Identify which cell holds the provided text, then report its [x, y] central coordinate. 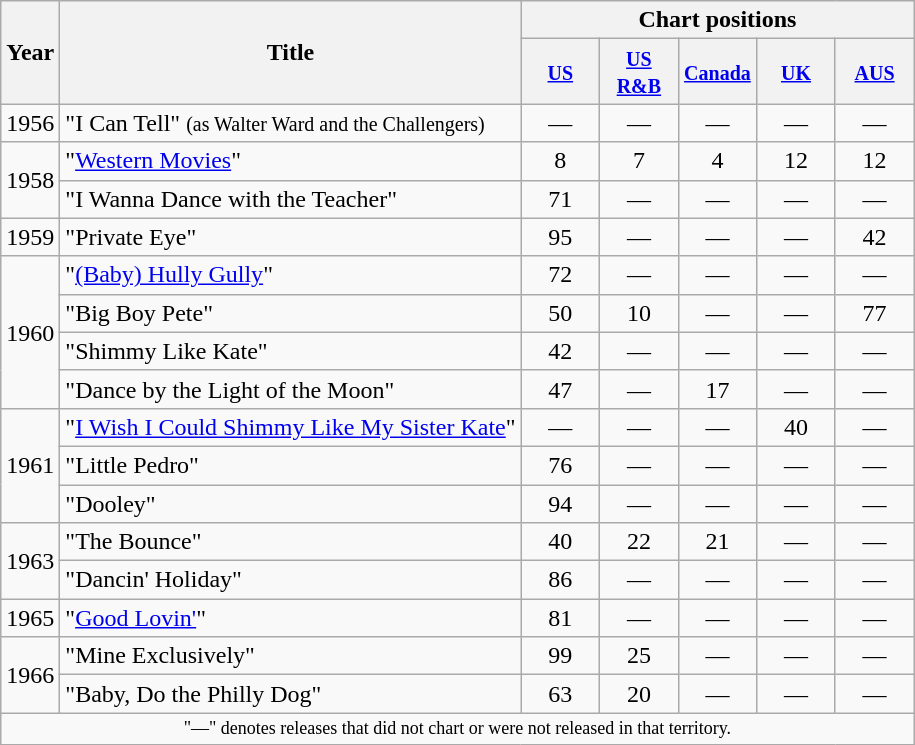
"Big Boy Pete" [290, 313]
22 [640, 542]
1965 [30, 618]
Title [290, 52]
86 [560, 580]
Year [30, 52]
20 [640, 694]
AUS [874, 72]
1956 [30, 123]
"I Wish I Could Shimmy Like My Sister Kate" [290, 427]
"Private Eye" [290, 237]
Canada [718, 72]
94 [560, 503]
US R&B [640, 72]
17 [718, 389]
Chart positions [718, 20]
1963 [30, 561]
76 [560, 465]
72 [560, 275]
"I Wanna Dance with the Teacher" [290, 199]
1961 [30, 465]
10 [640, 313]
"Good Lovin'" [290, 618]
1966 [30, 675]
"Western Movies" [290, 161]
7 [640, 161]
"(Baby) Hully Gully" [290, 275]
"—" denotes releases that did not chart or were not released in that territory. [458, 728]
"Dooley" [290, 503]
1959 [30, 237]
US [560, 72]
"Baby, Do the Philly Dog" [290, 694]
1960 [30, 332]
"Shimmy Like Kate" [290, 351]
50 [560, 313]
77 [874, 313]
63 [560, 694]
"Mine Exclusively" [290, 656]
"Dancin' Holiday" [290, 580]
95 [560, 237]
"Dance by the Light of the Moon" [290, 389]
"I Can Tell" (as Walter Ward and the Challengers) [290, 123]
"Little Pedro" [290, 465]
25 [640, 656]
"The Bounce" [290, 542]
UK [796, 72]
81 [560, 618]
1958 [30, 180]
4 [718, 161]
8 [560, 161]
47 [560, 389]
21 [718, 542]
99 [560, 656]
71 [560, 199]
